From the cell containing the given text, extract its center point as (x, y) coordinate. 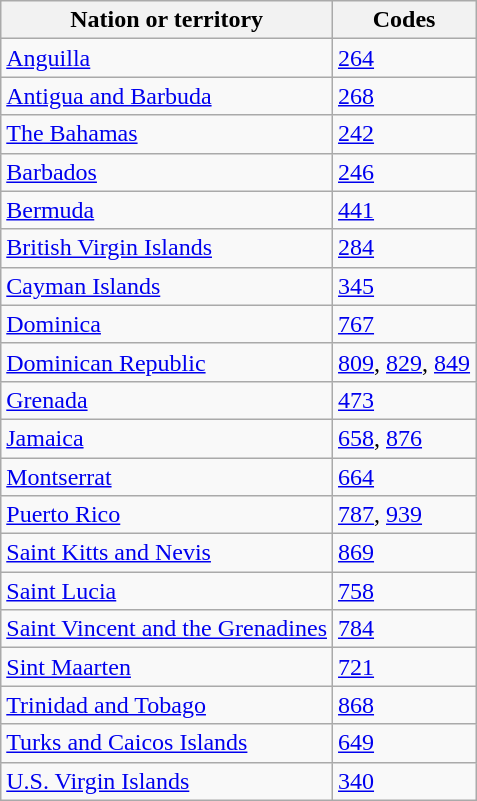
The Bahamas (167, 134)
Trinidad and Tobago (167, 705)
Antigua and Barbuda (167, 96)
Saint Lucia (167, 591)
Montserrat (167, 477)
784 (404, 629)
246 (404, 172)
Dominican Republic (167, 362)
Saint Kitts and Nevis (167, 553)
658, 876 (404, 438)
U.S. Virgin Islands (167, 781)
649 (404, 743)
Turks and Caicos Islands (167, 743)
Anguilla (167, 58)
268 (404, 96)
345 (404, 286)
664 (404, 477)
264 (404, 58)
Puerto Rico (167, 515)
721 (404, 667)
Sint Maarten (167, 667)
284 (404, 248)
Dominica (167, 324)
Nation or territory (167, 20)
Bermuda (167, 210)
441 (404, 210)
Cayman Islands (167, 286)
758 (404, 591)
Jamaica (167, 438)
Saint Vincent and the Grenadines (167, 629)
242 (404, 134)
787, 939 (404, 515)
869 (404, 553)
868 (404, 705)
340 (404, 781)
Codes (404, 20)
British Virgin Islands (167, 248)
Grenada (167, 400)
Barbados (167, 172)
809, 829, 849 (404, 362)
767 (404, 324)
473 (404, 400)
